Scan for the cell matching the given text and deliver its (x, y) coordinate at center. 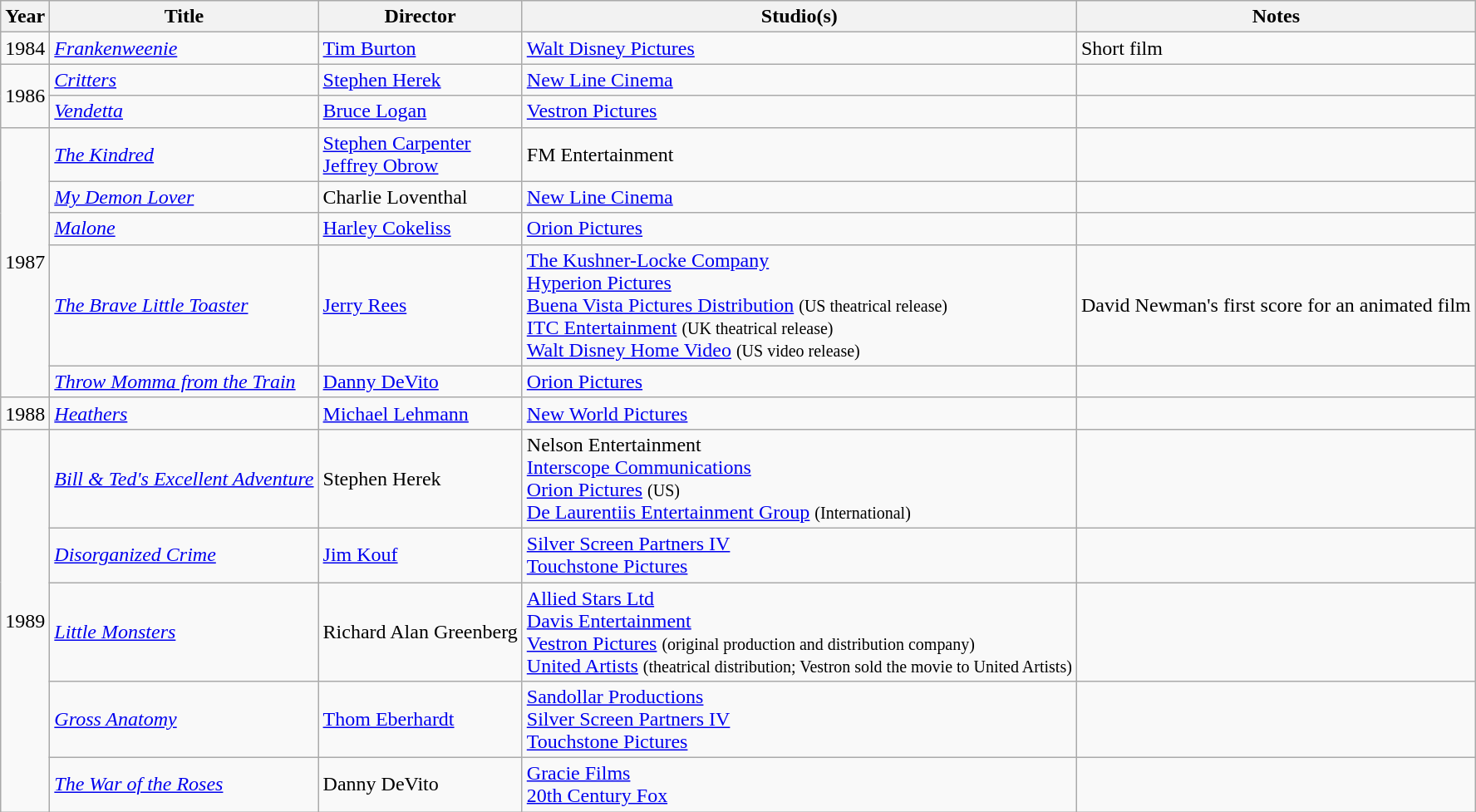
Notes (1276, 17)
Studio(s) (799, 17)
Little Monsters (184, 632)
Short film (1276, 48)
Vendetta (184, 111)
Bruce Logan (421, 111)
Bill & Ted's Excellent Adventure (184, 479)
Title (184, 17)
Tim Burton (421, 48)
Frankenweenie (184, 48)
Jerry Rees (421, 305)
Malone (184, 229)
FM Entertainment (799, 155)
Jim Kouf (421, 555)
1987 (25, 263)
Gross Anatomy (184, 720)
Sandollar ProductionsSilver Screen Partners IVTouchstone Pictures (799, 720)
Charlie Loventhal (421, 197)
Richard Alan Greenberg (421, 632)
Vestron Pictures (799, 111)
Disorganized Crime (184, 555)
The Brave Little Toaster (184, 305)
Walt Disney Pictures (799, 48)
New World Pictures (799, 413)
Gracie Films20th Century Fox (799, 785)
Year (25, 17)
My Demon Lover (184, 197)
Michael Lehmann (421, 413)
The Kindred (184, 155)
Director (421, 17)
1988 (25, 413)
David Newman's first score for an animated film (1276, 305)
Silver Screen Partners IVTouchstone Pictures (799, 555)
Stephen CarpenterJeffrey Obrow (421, 155)
Critters (184, 80)
1984 (25, 48)
1989 (25, 620)
1986 (25, 96)
Heathers (184, 413)
Throw Momma from the Train (184, 381)
Nelson EntertainmentInterscope CommunicationsOrion Pictures (US)De Laurentiis Entertainment Group (International) (799, 479)
Harley Cokeliss (421, 229)
The War of the Roses (184, 785)
Thom Eberhardt (421, 720)
